Output the (x, y) coordinate of the center of the cell containing the given text.  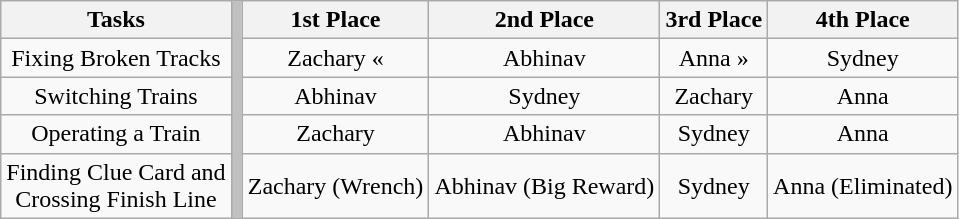
Zachary (Wrench) (336, 186)
Zachary « (336, 58)
Fixing Broken Tracks (116, 58)
Anna » (714, 58)
Operating a Train (116, 134)
Abhinav (Big Reward) (544, 186)
Finding Clue Card and Crossing Finish Line (116, 186)
Switching Trains (116, 96)
4th Place (863, 20)
Anna (Eliminated) (863, 186)
2nd Place (544, 20)
3rd Place (714, 20)
Tasks (116, 20)
1st Place (336, 20)
